Extract the [X, Y] coordinate from the center of the cell holding the provided text.  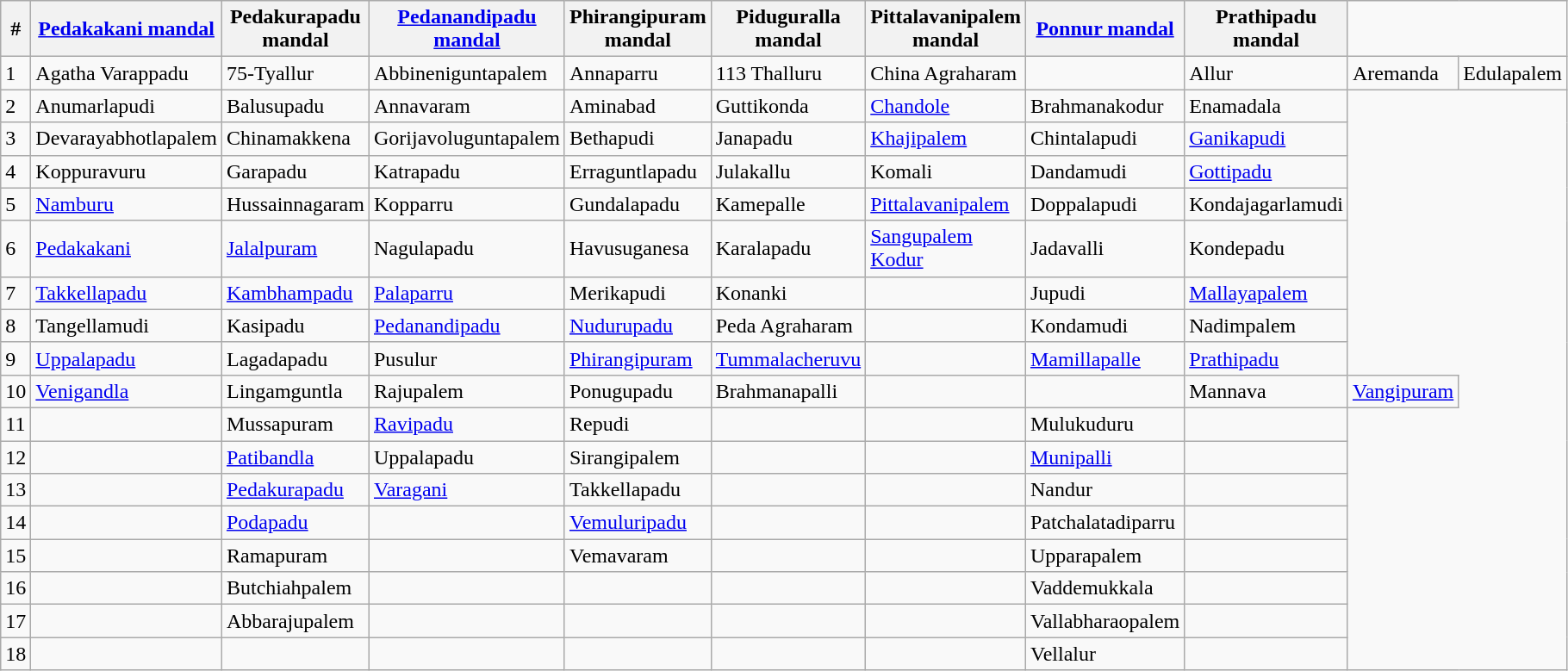
Khajipalem [946, 139]
Venigandla [127, 391]
Patibandla [295, 457]
Kondepadu [1266, 248]
Vemavaram [638, 556]
# [16, 29]
7 [16, 293]
Jupudi [1104, 293]
Garapadu [295, 171]
Ganikapudi [1266, 139]
Rajupalem [467, 391]
Ravipadu [467, 424]
Janapadu [787, 139]
Aremanda [1403, 73]
Butchiahpalem [295, 588]
Pittalavanipalem mandal [946, 29]
Gottipadu [1266, 171]
China Agraharam [946, 73]
8 [16, 326]
Bethapudi [638, 139]
Mallayapalem [1266, 293]
Chandole [946, 106]
Enamadala [1266, 106]
Agatha Varappadu [127, 73]
Prathipadu [1266, 358]
Varagani [467, 490]
Palaparru [467, 293]
Pedakakani [127, 248]
6 [16, 248]
Mulukuduru [1104, 424]
Nandur [1104, 490]
Ponugupadu [638, 391]
Ramapuram [295, 556]
75-Tyallur [295, 73]
Kamepalle [787, 204]
Mussapuram [295, 424]
Phirangipuram [638, 358]
Pittalavanipalem [946, 204]
113 Thalluru [787, 73]
Vemuluripadu [638, 523]
Patchalatadiparru [1104, 523]
Annaparru [638, 73]
Munipalli [1104, 457]
Vangipuram [1403, 391]
Pedakakani mandal [127, 29]
Erraguntlapadu [638, 171]
14 [16, 523]
Aminabad [638, 106]
Jadavalli [1104, 248]
3 [16, 139]
Abbarajupalem [295, 621]
2 [16, 106]
Julakallu [787, 171]
Konanki [787, 293]
1 [16, 73]
Doppalapudi [1104, 204]
18 [16, 654]
Kasipadu [295, 326]
Pedakurapadu [295, 490]
Mannava [1266, 391]
17 [16, 621]
Prathipadu mandal [1266, 29]
Allur [1266, 73]
Koppuravuru [127, 171]
Lagadapadu [295, 358]
4 [16, 171]
Edulapalem [1513, 73]
Upparapalem [1104, 556]
Karalapadu [787, 248]
Vaddemukkala [1104, 588]
Vallabharaopalem [1104, 621]
Katrapadu [467, 171]
Tangellamudi [127, 326]
Kambhampadu [295, 293]
Annavaram [467, 106]
10 [16, 391]
Ponnur mandal [1104, 29]
Jalalpuram [295, 248]
Havusuganesa [638, 248]
Gorijavoluguntapalem [467, 139]
Sangupalem Kodur [946, 248]
Pedanandipadu [467, 326]
Dandamudi [1104, 171]
Phirangipuram mandal [638, 29]
13 [16, 490]
16 [16, 588]
Sirangipalem [638, 457]
Abbineniguntapalem [467, 73]
Guttikonda [787, 106]
Repudi [638, 424]
Mamillapalle [1104, 358]
Balusupadu [295, 106]
Chinamakkena [295, 139]
Komali [946, 171]
Vellalur [1104, 654]
Peda Agraharam [787, 326]
11 [16, 424]
Kondamudi [1104, 326]
Pusulur [467, 358]
Chintalapudi [1104, 139]
Anumarlapudi [127, 106]
Podapadu [295, 523]
Hussainnagaram [295, 204]
Pedanandipadu mandal [467, 29]
Devarayabhotlapalem [127, 139]
Merikapudi [638, 293]
15 [16, 556]
Tummalacheruvu [787, 358]
Nagulapadu [467, 248]
12 [16, 457]
Kondajagarlamudi [1266, 204]
Piduguralla mandal [787, 29]
5 [16, 204]
Kopparru [467, 204]
Namburu [127, 204]
Lingamguntla [295, 391]
9 [16, 358]
Brahmanapalli [787, 391]
Gundalapadu [638, 204]
Nadimpalem [1266, 326]
Pedakurapadu mandal [295, 29]
Nudurupadu [638, 326]
Brahmanakodur [1104, 106]
